Find where the given text appears and provide that cell's center as (X, Y) coordinate. 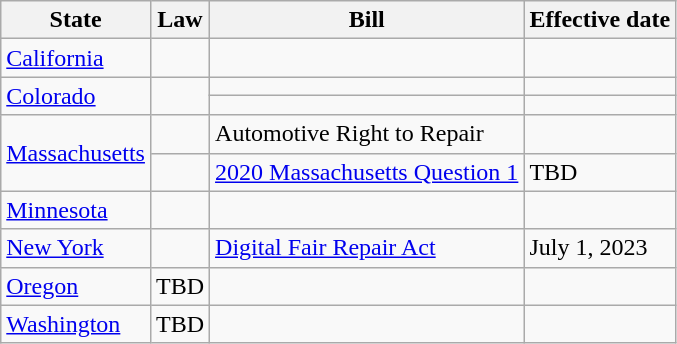
Bill (367, 20)
Minnesota (76, 210)
Oregon (76, 286)
Massachusetts (76, 153)
Effective date (600, 20)
Colorado (76, 96)
Automotive Right to Repair (367, 134)
State (76, 20)
California (76, 58)
Washington (76, 324)
July 1, 2023 (600, 248)
2020 Massachusetts Question 1 (367, 172)
New York (76, 248)
Digital Fair Repair Act (367, 248)
Law (180, 20)
